Identify which cell holds the provided text, then report its (x, y) central coordinate. 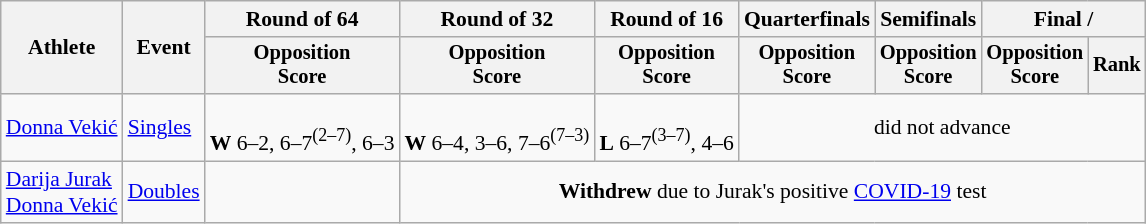
Final / (1063, 19)
Singles (164, 128)
Darija JurakDonna Vekić (62, 192)
W 6–2, 6–7(2–7), 6–3 (302, 128)
Rank (1117, 66)
L 6–7(3–7), 4–6 (666, 128)
Round of 64 (302, 19)
Event (164, 48)
Quarterfinals (807, 19)
Athlete (62, 48)
Semifinals (928, 19)
Round of 32 (496, 19)
did not advance (942, 128)
Doubles (164, 192)
Withdrew due to Jurak's positive COVID-19 test (772, 192)
Donna Vekić (62, 128)
W 6–4, 3–6, 7–6(7–3) (496, 128)
Round of 16 (666, 19)
